Locate the cell with the specified text and output its (X, Y) center coordinate. 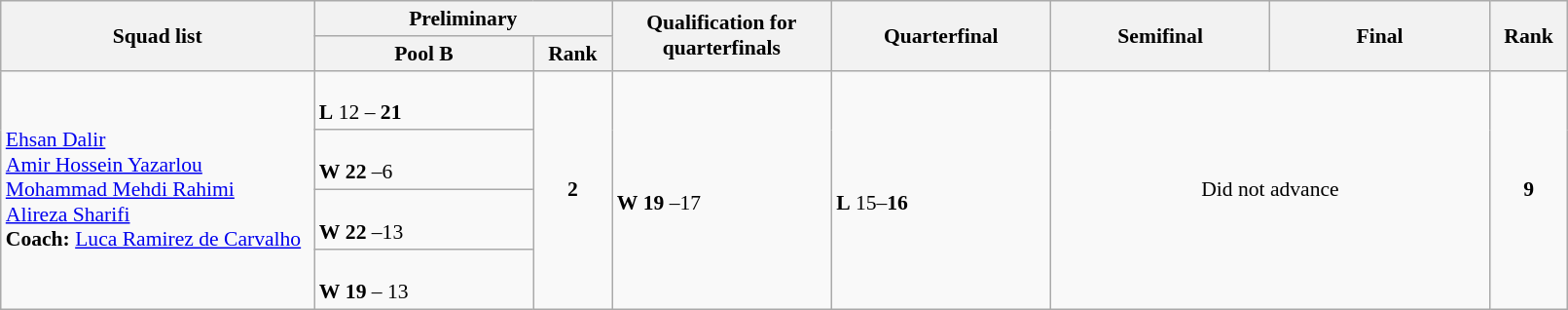
W 19 – 13 (424, 279)
Ehsan DalirAmir Hossein YazarlouMohammad Mehdi RahimiAlireza Sharifi Coach: Luca Ramirez de Carvalho (158, 189)
W 22 –6 (424, 160)
W 19 –17 (722, 189)
Squad list (158, 35)
Did not advance (1269, 189)
9 (1528, 189)
Semifinal (1160, 35)
W 22 –13 (424, 220)
Pool B (424, 54)
L 15–16 (940, 189)
L 12 – 21 (424, 99)
Quarterfinal (940, 35)
Qualification for quarterfinals (722, 35)
Preliminary (463, 19)
Final (1380, 35)
2 (572, 189)
